Return the (x, y) coordinate for the center point of the cell that contains the specified text.  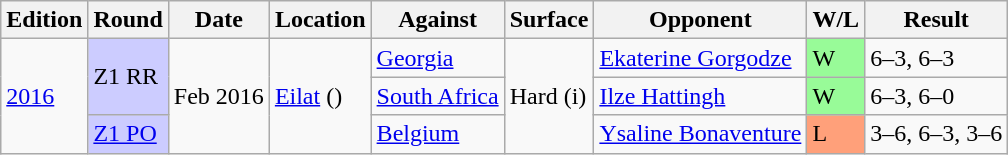
Date (218, 20)
Belgium (438, 134)
Surface (549, 20)
Against (438, 20)
Z1 RR (128, 77)
3–6, 6–3, 3–6 (936, 134)
Location (320, 20)
Feb 2016 (218, 96)
Result (936, 20)
2016 (44, 96)
Georgia (438, 58)
Hard (i) (549, 96)
Opponent (700, 20)
Ysaline Bonaventure (700, 134)
Ilze Hattingh (700, 96)
Z1 PO (128, 134)
W/L (836, 20)
Eilat () (320, 96)
Round (128, 20)
6–3, 6–0 (936, 96)
L (836, 134)
6–3, 6–3 (936, 58)
Edition (44, 20)
South Africa (438, 96)
Ekaterine Gorgodze (700, 58)
